Capture the cell that displays the provided text and extract its [x, y] central coordinate. 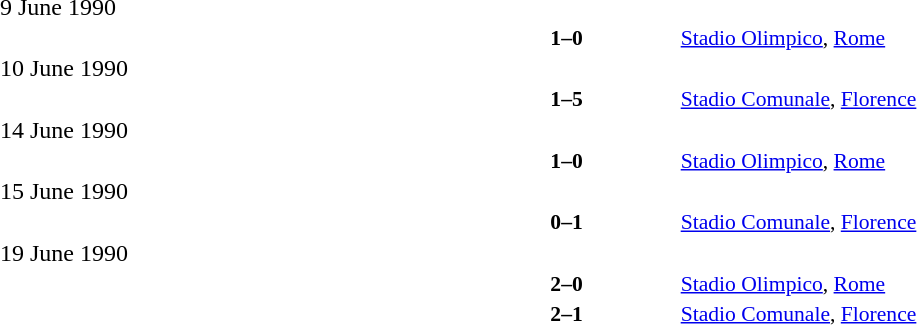
2–0 [566, 284]
0–1 [566, 222]
1–5 [566, 99]
